Scan for the cell matching the given text and deliver its (x, y) coordinate at center. 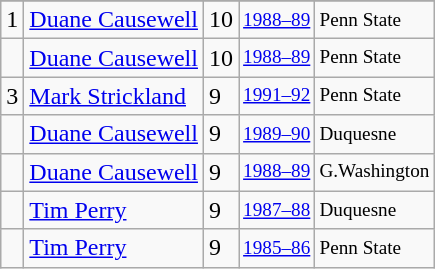
1987–88 (277, 210)
1985–86 (277, 248)
G.Washington (374, 172)
1991–92 (277, 96)
3 (12, 96)
1989–90 (277, 134)
1 (12, 20)
Mark Strickland (114, 96)
